Provide the [x, y] coordinate of the cell's center where the given text is located.  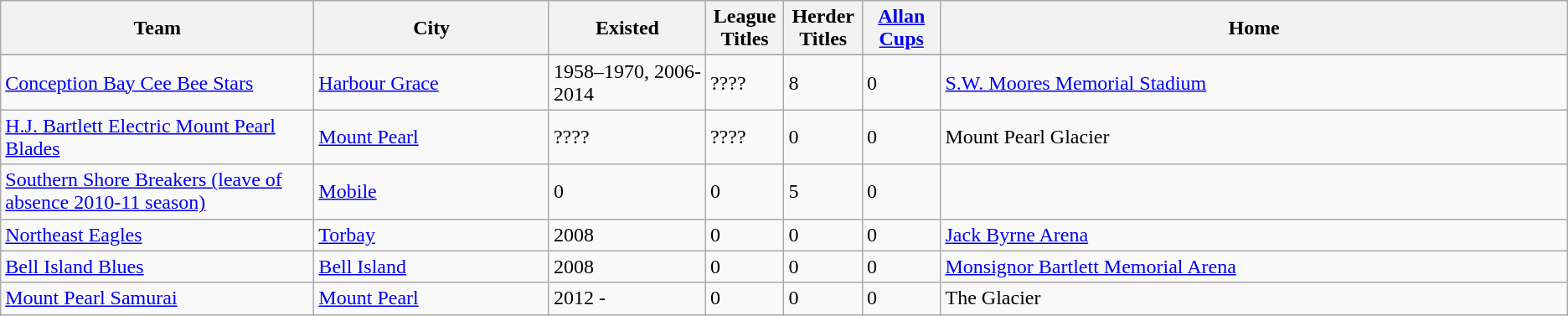
Existed [627, 28]
1958–1970, 2006-2014 [627, 82]
Mount Pearl Samurai [157, 298]
Home [1254, 28]
Southern Shore Breakers (leave of absence 2010-11 season) [157, 191]
Mobile [432, 191]
Team [157, 28]
City [432, 28]
2012 - [627, 298]
Northeast Eagles [157, 235]
8 [823, 82]
Torbay [432, 235]
5 [823, 191]
S.W. Moores Memorial Stadium [1254, 82]
Jack Byrne Arena [1254, 235]
Bell Island Blues [157, 267]
Conception Bay Cee Bee Stars [157, 82]
League Titles [745, 28]
The Glacier [1254, 298]
Mount Pearl Glacier [1254, 137]
Harbour Grace [432, 82]
H.J. Bartlett Electric Mount Pearl Blades [157, 137]
Monsignor Bartlett Memorial Arena [1254, 267]
Bell Island [432, 267]
Allan Cups [901, 28]
Herder Titles [823, 28]
